Identify which cell holds the provided text, then report its (x, y) central coordinate. 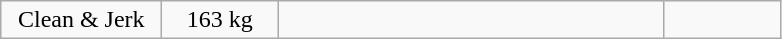
Clean & Jerk (82, 20)
163 kg (220, 20)
